Locate the cell with the specified text and output its (x, y) center coordinate. 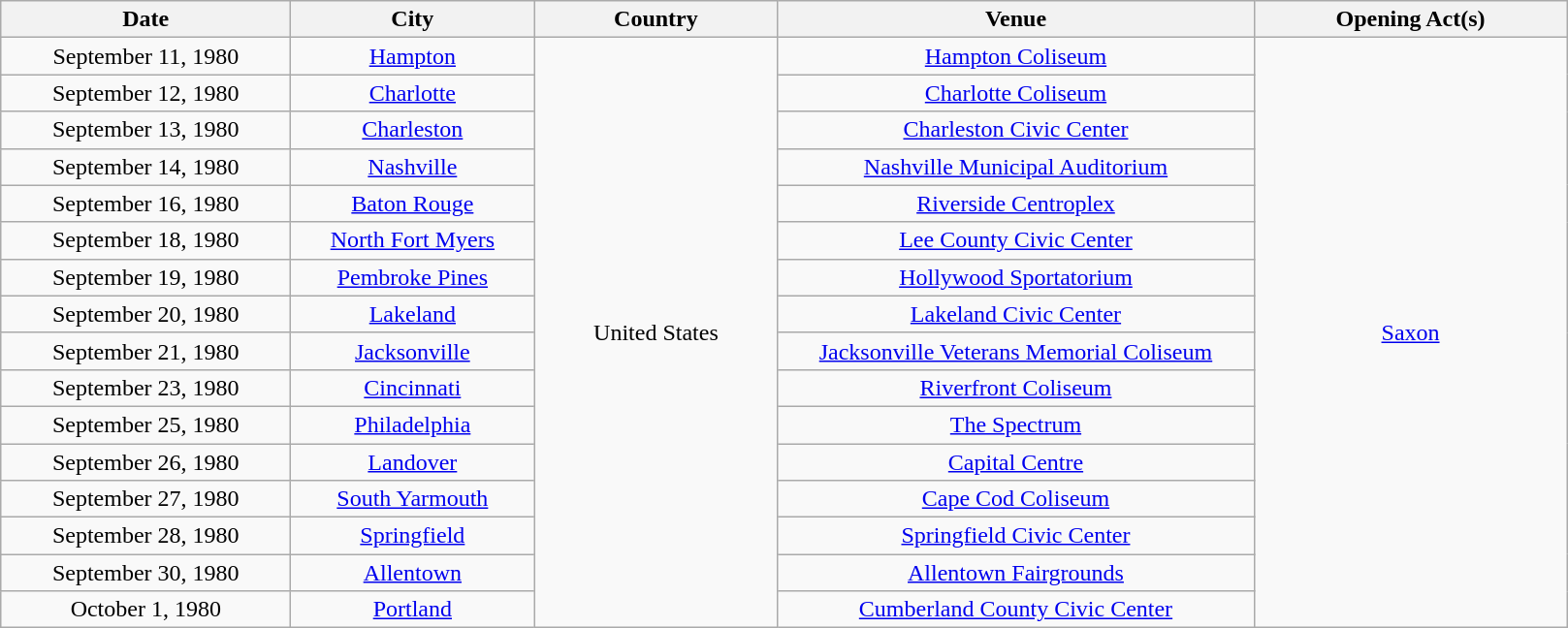
Lee County Civic Center (1016, 240)
September 26, 1980 (145, 462)
September 21, 1980 (145, 351)
Allentown Fairgrounds (1016, 573)
Riverfront Coliseum (1016, 388)
Saxon (1410, 333)
September 14, 1980 (145, 167)
Springfield (413, 536)
Cumberland County Civic Center (1016, 610)
The Spectrum (1016, 424)
Charleston (413, 130)
Charleston Civic Center (1016, 130)
Hampton (413, 56)
September 27, 1980 (145, 499)
September 16, 1980 (145, 204)
Springfield Civic Center (1016, 536)
Date (145, 19)
Cape Cod Coliseum (1016, 499)
Philadelphia (413, 424)
Landover (413, 462)
Lakeland Civic Center (1016, 314)
Cincinnati (413, 388)
Jacksonville (413, 351)
North Fort Myers (413, 240)
Opening Act(s) (1410, 19)
Country (656, 19)
Pembroke Pines (413, 277)
Hollywood Sportatorium (1016, 277)
Hampton Coliseum (1016, 56)
Lakeland (413, 314)
Portland (413, 610)
Baton Rouge (413, 204)
October 1, 1980 (145, 610)
Riverside Centroplex (1016, 204)
Charlotte Coliseum (1016, 93)
September 19, 1980 (145, 277)
September 23, 1980 (145, 388)
September 13, 1980 (145, 130)
September 20, 1980 (145, 314)
Venue (1016, 19)
Nashville (413, 167)
Charlotte (413, 93)
September 28, 1980 (145, 536)
September 11, 1980 (145, 56)
Capital Centre (1016, 462)
September 30, 1980 (145, 573)
Jacksonville Veterans Memorial Coliseum (1016, 351)
United States (656, 333)
City (413, 19)
Allentown (413, 573)
September 18, 1980 (145, 240)
South Yarmouth (413, 499)
September 12, 1980 (145, 93)
September 25, 1980 (145, 424)
Nashville Municipal Auditorium (1016, 167)
